Capture the cell that displays the provided text and extract its (x, y) central coordinate. 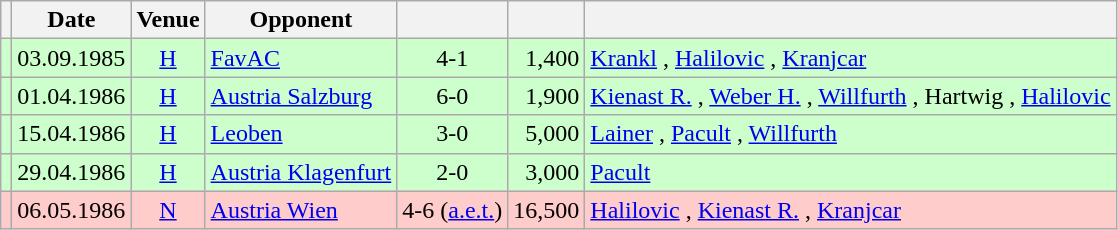
3-0 (452, 134)
2-0 (452, 172)
Austria Wien (301, 210)
29.04.1986 (72, 172)
1,400 (546, 58)
3,000 (546, 172)
Austria Klagenfurt (301, 172)
Kienast R. , Weber H. , Willfurth , Hartwig , Halilovic (850, 96)
Venue (168, 20)
5,000 (546, 134)
4-6 (a.e.t.) (452, 210)
03.09.1985 (72, 58)
Date (72, 20)
Austria Salzburg (301, 96)
FavAC (301, 58)
15.04.1986 (72, 134)
01.04.1986 (72, 96)
Lainer , Pacult , Willfurth (850, 134)
Pacult (850, 172)
16,500 (546, 210)
06.05.1986 (72, 210)
6-0 (452, 96)
4-1 (452, 58)
N (168, 210)
Halilovic , Kienast R. , Kranjcar (850, 210)
Krankl , Halilovic , Kranjcar (850, 58)
Opponent (301, 20)
Leoben (301, 134)
1,900 (546, 96)
